Locate the cell with the specified text and output its (x, y) center coordinate. 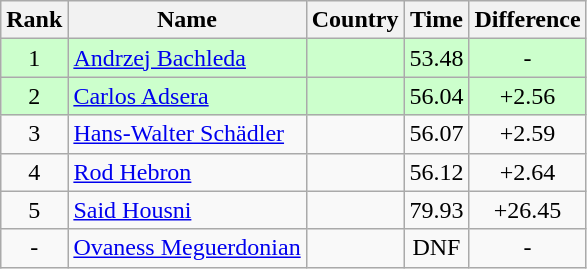
56.07 (436, 134)
5 (34, 210)
56.12 (436, 172)
53.48 (436, 58)
79.93 (436, 210)
Said Housni (187, 210)
Rod Hebron (187, 172)
Hans-Walter Schädler (187, 134)
Time (436, 20)
Country (355, 20)
Ovaness Meguerdonian (187, 248)
2 (34, 96)
3 (34, 134)
Difference (528, 20)
Rank (34, 20)
56.04 (436, 96)
Andrzej Bachleda (187, 58)
1 (34, 58)
4 (34, 172)
+2.64 (528, 172)
Carlos Adsera (187, 96)
+26.45 (528, 210)
DNF (436, 248)
+2.56 (528, 96)
+2.59 (528, 134)
Name (187, 20)
